Provide the (x, y) coordinate of the cell's center where the given text is located.  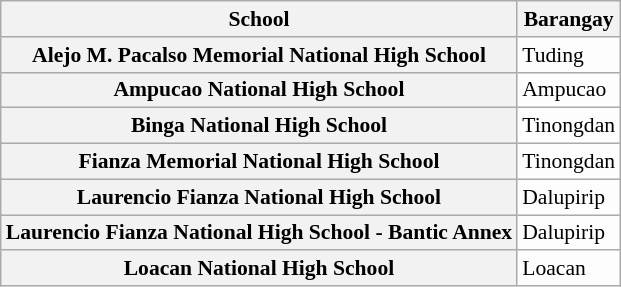
Fianza Memorial National High School (259, 162)
Tuding (568, 55)
Loacan National High School (259, 269)
Alejo M. Pacalso Memorial National High School (259, 55)
Ampucao National High School (259, 90)
Ampucao (568, 90)
Laurencio Fianza National High School - Bantic Annex (259, 233)
School (259, 19)
Barangay (568, 19)
Binga National High School (259, 126)
Laurencio Fianza National High School (259, 197)
Loacan (568, 269)
